Capture the cell that displays the provided text and extract its [x, y] central coordinate. 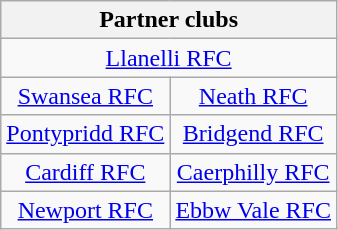
Caerphilly RFC [254, 172]
Cardiff RFC [86, 172]
Newport RFC [86, 210]
Ebbw Vale RFC [254, 210]
Bridgend RFC [254, 134]
Llanelli RFC [169, 58]
Pontypridd RFC [86, 134]
Swansea RFC [86, 96]
Neath RFC [254, 96]
Partner clubs [169, 20]
